Locate the cell with the specified text and output its [X, Y] center coordinate. 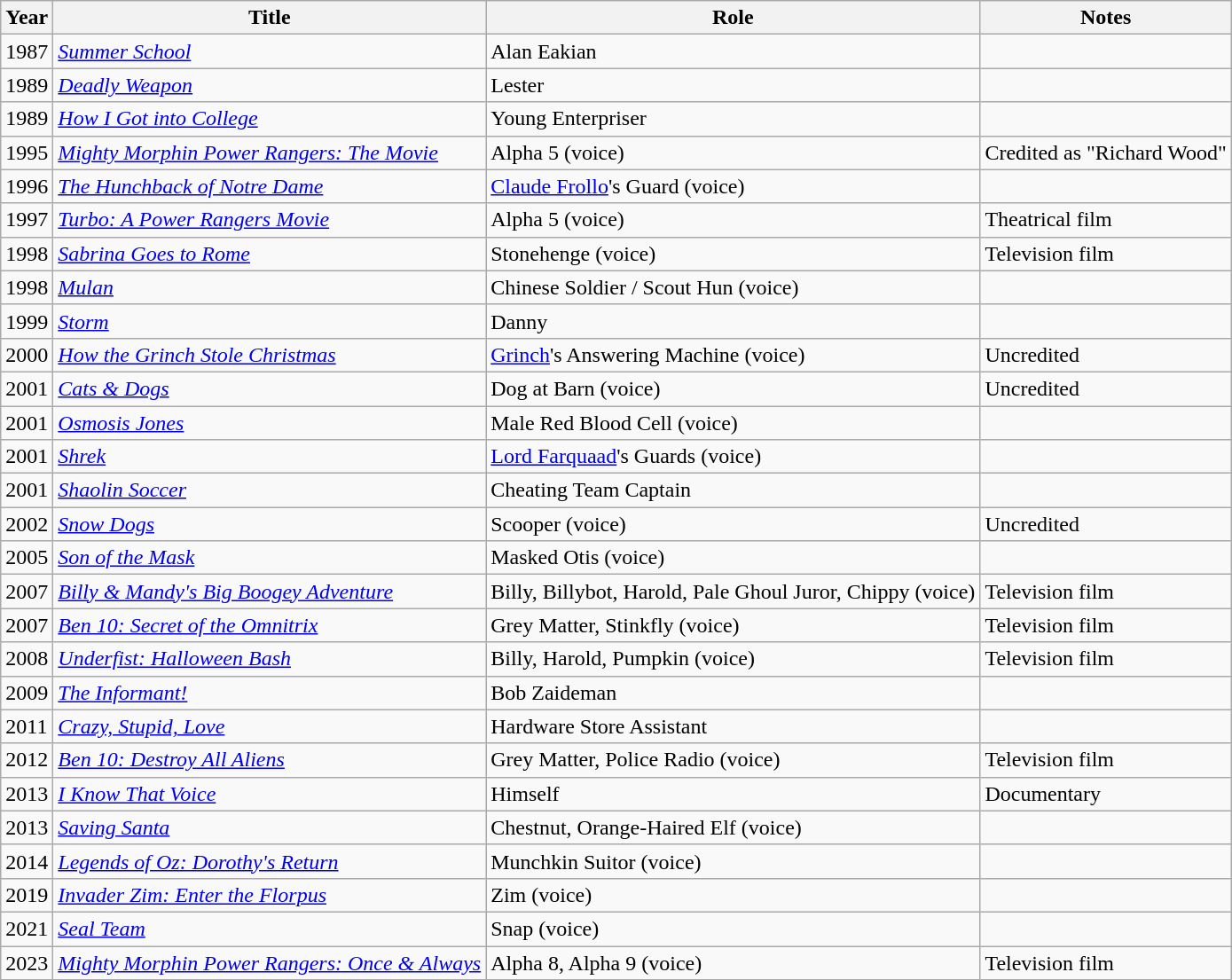
The Hunchback of Notre Dame [270, 186]
Underfist: Halloween Bash [270, 659]
2012 [27, 760]
Seal Team [270, 929]
Snow Dogs [270, 524]
Summer School [270, 51]
2009 [27, 693]
Deadly Weapon [270, 85]
Credited as "Richard Wood" [1106, 153]
I Know That Voice [270, 794]
Billy, Harold, Pumpkin (voice) [733, 659]
Danny [733, 321]
Scooper (voice) [733, 524]
Osmosis Jones [270, 423]
Ben 10: Secret of the Omnitrix [270, 625]
Sabrina Goes to Rome [270, 254]
2021 [27, 929]
Grinch's Answering Machine (voice) [733, 355]
Son of the Mask [270, 558]
Billy & Mandy's Big Boogey Adventure [270, 592]
How I Got into College [270, 119]
Documentary [1106, 794]
Invader Zim: Enter the Florpus [270, 895]
Year [27, 18]
Alan Eakian [733, 51]
1996 [27, 186]
1997 [27, 220]
1995 [27, 153]
Turbo: A Power Rangers Movie [270, 220]
Mighty Morphin Power Rangers: Once & Always [270, 962]
Billy, Billybot, Harold, Pale Ghoul Juror, Chippy (voice) [733, 592]
Lord Farquaad's Guards (voice) [733, 457]
2011 [27, 726]
Notes [1106, 18]
Snap (voice) [733, 929]
2014 [27, 861]
Zim (voice) [733, 895]
Munchkin Suitor (voice) [733, 861]
Ben 10: Destroy All Aliens [270, 760]
Saving Santa [270, 827]
1999 [27, 321]
Cheating Team Captain [733, 490]
Masked Otis (voice) [733, 558]
2005 [27, 558]
Young Enterpriser [733, 119]
Crazy, Stupid, Love [270, 726]
Hardware Store Assistant [733, 726]
Cats & Dogs [270, 388]
The Informant! [270, 693]
Himself [733, 794]
2019 [27, 895]
Grey Matter, Stinkfly (voice) [733, 625]
Male Red Blood Cell (voice) [733, 423]
Storm [270, 321]
Mulan [270, 287]
2002 [27, 524]
Mighty Morphin Power Rangers: The Movie [270, 153]
Theatrical film [1106, 220]
Claude Frollo's Guard (voice) [733, 186]
Alpha 8, Alpha 9 (voice) [733, 962]
Shrek [270, 457]
Dog at Barn (voice) [733, 388]
2008 [27, 659]
Lester [733, 85]
Legends of Oz: Dorothy's Return [270, 861]
Title [270, 18]
2023 [27, 962]
Chinese Soldier / Scout Hun (voice) [733, 287]
Grey Matter, Police Radio (voice) [733, 760]
Role [733, 18]
2000 [27, 355]
Stonehenge (voice) [733, 254]
Chestnut, Orange-Haired Elf (voice) [733, 827]
Bob Zaideman [733, 693]
How the Grinch Stole Christmas [270, 355]
Shaolin Soccer [270, 490]
1987 [27, 51]
